Return the [X, Y] coordinate for the center point of the cell that contains the specified text.  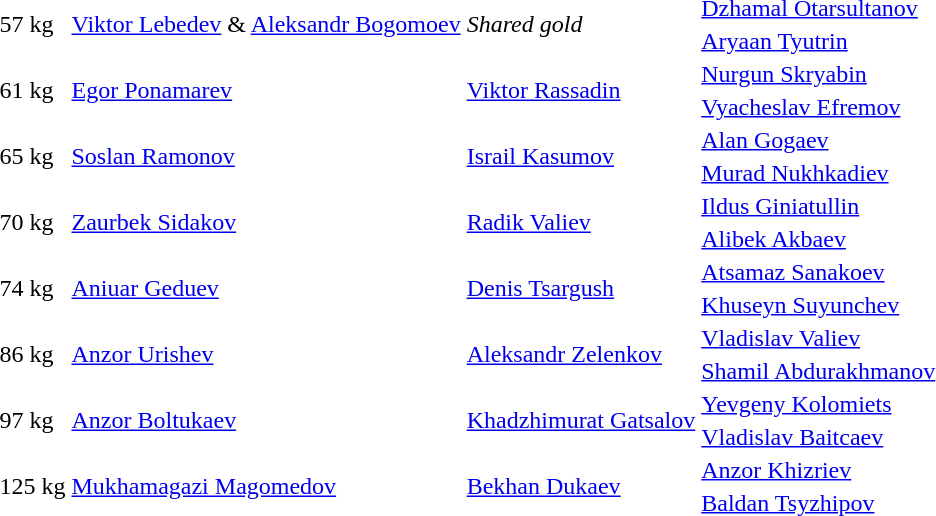
Viktor Rassadin [581, 90]
Zaurbek Sidakov [266, 222]
Aniuar Geduev [266, 288]
Israil Kasumov [581, 156]
Anzor Urishev [266, 354]
Denis Tsargush [581, 288]
Egor Ponamarev [266, 90]
Radik Valiev [581, 222]
Khadzhimurat Gatsalov [581, 420]
Aleksandr Zelenkov [581, 354]
Anzor Boltukaev [266, 420]
Soslan Ramonov [266, 156]
